Output the [X, Y] coordinate of the center of the cell containing the given text.  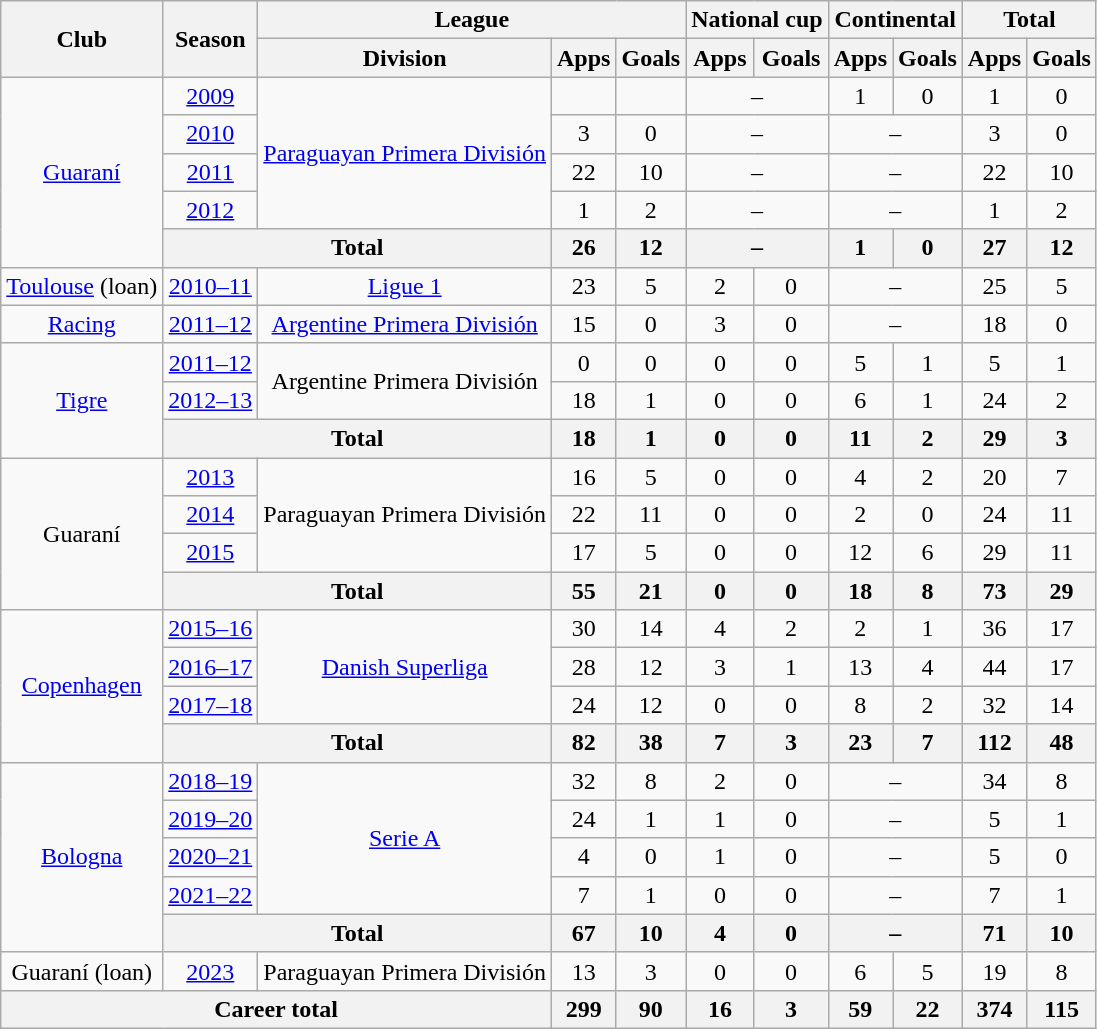
112 [994, 743]
2011 [210, 172]
374 [994, 1009]
Season [210, 39]
21 [651, 591]
30 [584, 629]
2019–20 [210, 819]
26 [584, 248]
Racing [82, 324]
2015–16 [210, 629]
Club [82, 39]
59 [860, 1009]
25 [994, 286]
90 [651, 1009]
Continental [895, 20]
71 [994, 933]
27 [994, 248]
League [472, 20]
National cup [757, 20]
2010–11 [210, 286]
44 [994, 667]
2020–21 [210, 857]
19 [994, 971]
20 [994, 477]
82 [584, 743]
38 [651, 743]
2018–19 [210, 781]
299 [584, 1009]
2013 [210, 477]
48 [1062, 743]
2017–18 [210, 705]
15 [584, 324]
2016–17 [210, 667]
2021–22 [210, 895]
Tigre [82, 400]
34 [994, 781]
Division [405, 58]
2010 [210, 134]
73 [994, 591]
2012–13 [210, 400]
2015 [210, 553]
Guaraní (loan) [82, 971]
Serie A [405, 838]
115 [1062, 1009]
Bologna [82, 857]
2012 [210, 210]
2009 [210, 96]
Copenhagen [82, 686]
Danish Superliga [405, 667]
Ligue 1 [405, 286]
55 [584, 591]
Career total [276, 1009]
67 [584, 933]
Toulouse (loan) [82, 286]
2023 [210, 971]
2014 [210, 515]
36 [994, 629]
28 [584, 667]
